Extract the [X, Y] coordinate from the center of the cell holding the provided text.  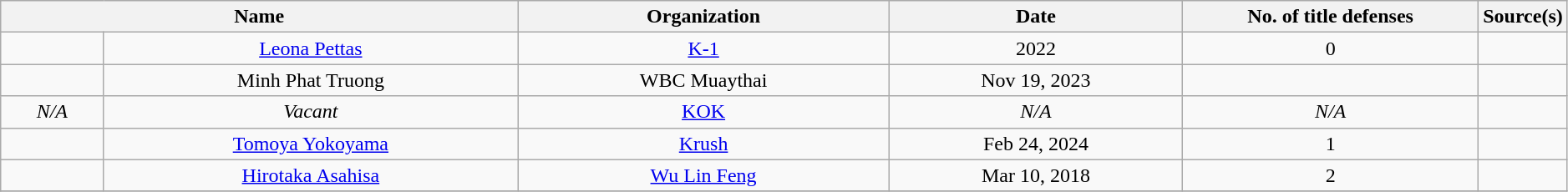
Source(s) [1524, 17]
Krush [703, 144]
Leona Pettas [311, 48]
Hirotaka Asahisa [311, 175]
Vacant [311, 112]
Mar 10, 2018 [1036, 175]
Minh Phat Truong [311, 80]
No. of title defenses [1331, 17]
Organization [703, 17]
KOK [703, 112]
Date [1036, 17]
1 [1331, 144]
K-1 [703, 48]
2 [1331, 175]
0 [1331, 48]
Wu Lin Feng [703, 175]
Name [259, 17]
WBC Muaythai [703, 80]
Feb 24, 2024 [1036, 144]
Nov 19, 2023 [1036, 80]
2022 [1036, 48]
Tomoya Yokoyama [311, 144]
